Extract the (x, y) coordinate from the center of the cell holding the provided text.  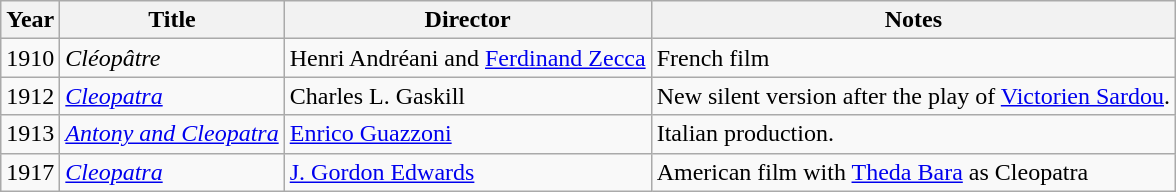
Charles L. Gaskill (468, 96)
Enrico Guazzoni (468, 134)
Antony and Cleopatra (172, 134)
Cléopâtre (172, 58)
French film (913, 58)
J. Gordon Edwards (468, 172)
Director (468, 20)
Notes (913, 20)
New silent version after the play of Victorien Sardou. (913, 96)
1913 (30, 134)
1912 (30, 96)
1910 (30, 58)
1917 (30, 172)
Italian production. (913, 134)
Henri Andréani and Ferdinand Zecca (468, 58)
Year (30, 20)
American film with Theda Bara as Cleopatra (913, 172)
Title (172, 20)
